Determine the (x, y) coordinate at the center of the cell enclosing the given text.  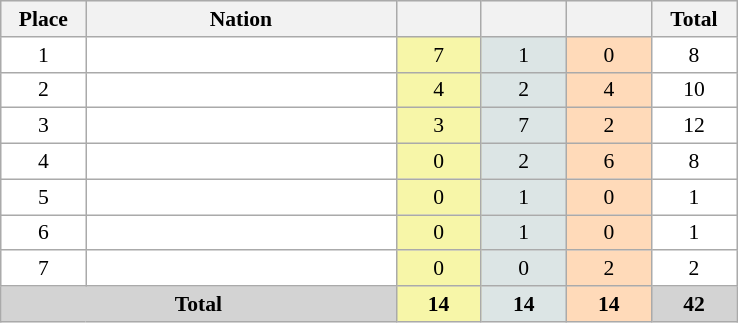
10 (694, 90)
Place (44, 19)
12 (694, 126)
42 (694, 304)
Nation (241, 19)
5 (44, 197)
